Scan for the cell matching the given text and deliver its (x, y) coordinate at center. 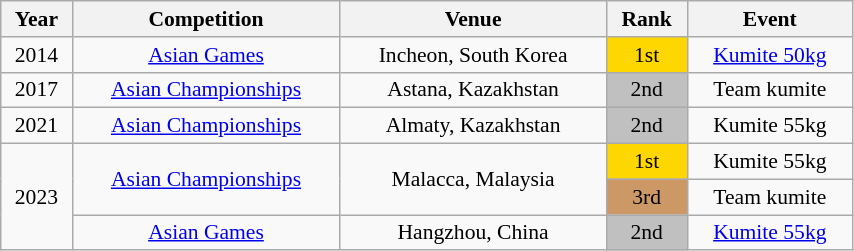
2023 (36, 198)
Year (36, 19)
Rank (646, 19)
2017 (36, 90)
Competition (206, 19)
2014 (36, 55)
Hangzhou, China (473, 233)
Almaty, Kazakhstan (473, 126)
Incheon, South Korea (473, 55)
3rd (646, 197)
Venue (473, 19)
Malacca, Malaysia (473, 180)
2021 (36, 126)
Kumite 50kg (770, 55)
Astana, Kazakhstan (473, 90)
Event (770, 19)
